Return (X, Y) of the center of cell containing provided text 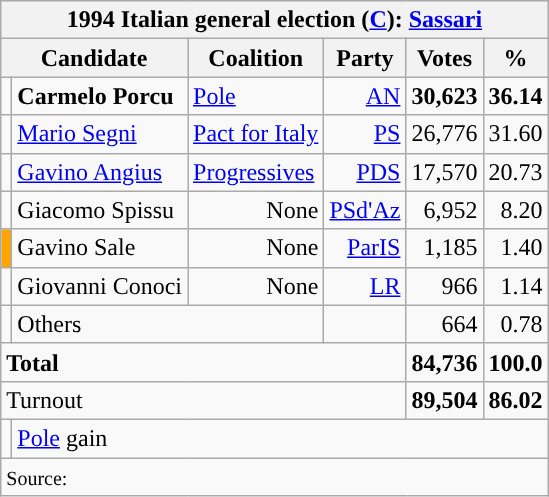
1.14 (516, 286)
% (516, 58)
Others (168, 324)
664 (444, 324)
86.02 (516, 400)
17,570 (444, 172)
Gavino Angius (100, 172)
1994 Italian general election (C): Sassari (274, 20)
ParIS (365, 248)
30,623 (444, 96)
PDS (365, 172)
Pact for Italy (256, 134)
6,952 (444, 210)
8.20 (516, 210)
84,736 (444, 362)
Mario Segni (100, 134)
Gavino Sale (100, 248)
PS (365, 134)
1.40 (516, 248)
31.60 (516, 134)
Votes (444, 58)
Pole gain (280, 438)
Coalition (256, 58)
PSd'Az (365, 210)
20.73 (516, 172)
Candidate (94, 58)
0.78 (516, 324)
Source: (274, 477)
Carmelo Porcu (100, 96)
36.14 (516, 96)
1,185 (444, 248)
Giovanni Conoci (100, 286)
89,504 (444, 400)
Total (204, 362)
LR (365, 286)
100.0 (516, 362)
AN (365, 96)
Turnout (204, 400)
Progressives (256, 172)
966 (444, 286)
26,776 (444, 134)
Giacomo Spissu (100, 210)
Pole (256, 96)
Party (365, 58)
